Search for the cell housing the specified text and yield its (X, Y) center coordinate. 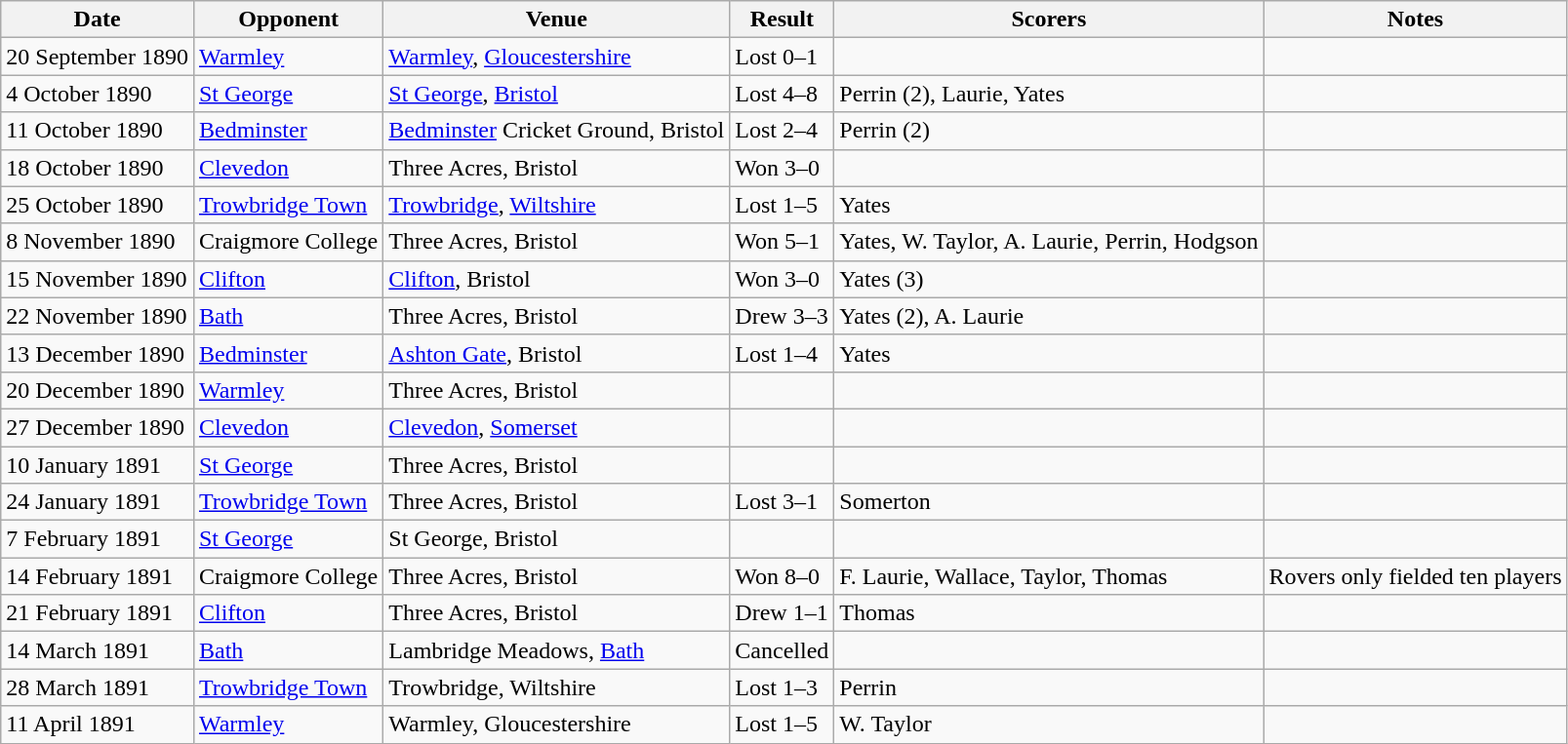
13 December 1890 (98, 353)
Cancelled (783, 650)
27 December 1890 (98, 427)
14 March 1891 (98, 650)
25 October 1890 (98, 205)
Bedminster Cricket Ground, Bristol (556, 131)
Drew 3–3 (783, 316)
W. Taylor (1049, 724)
21 February 1891 (98, 613)
7 February 1891 (98, 539)
Scorers (1049, 20)
15 November 1890 (98, 279)
Notes (1415, 20)
11 April 1891 (98, 724)
Yates (3) (1049, 279)
18 October 1890 (98, 168)
20 December 1890 (98, 390)
F. Laurie, Wallace, Taylor, Thomas (1049, 576)
Yates (2), A. Laurie (1049, 316)
Ashton Gate, Bristol (556, 353)
Lambridge Meadows, Bath (556, 650)
Clifton, Bristol (556, 279)
Perrin (2) (1049, 131)
Venue (556, 20)
Lost 0–1 (783, 57)
Rovers only fielded ten players (1415, 576)
Perrin (1049, 687)
Clevedon, Somerset (556, 427)
10 January 1891 (98, 465)
Thomas (1049, 613)
Result (783, 20)
Perrin (2), Laurie, Yates (1049, 94)
Won 8–0 (783, 576)
14 February 1891 (98, 576)
4 October 1890 (98, 94)
22 November 1890 (98, 316)
28 March 1891 (98, 687)
Drew 1–1 (783, 613)
Lost 4–8 (783, 94)
Won 5–1 (783, 242)
Lost 1–4 (783, 353)
Lost 2–4 (783, 131)
Yates, W. Taylor, A. Laurie, Perrin, Hodgson (1049, 242)
Opponent (288, 20)
20 September 1890 (98, 57)
8 November 1890 (98, 242)
Lost 1–3 (783, 687)
24 January 1891 (98, 502)
11 October 1890 (98, 131)
Lost 3–1 (783, 502)
Somerton (1049, 502)
Date (98, 20)
